Scan for the cell matching the given text and deliver its (x, y) coordinate at center. 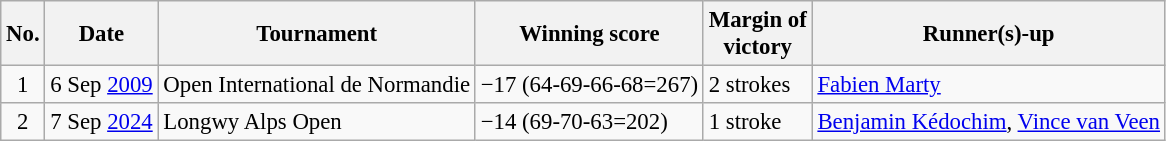
Open International de Normandie (316, 85)
Benjamin Kédochim, Vince van Veen (988, 122)
1 stroke (758, 122)
7 Sep 2024 (102, 122)
2 (23, 122)
Winning score (589, 34)
1 (23, 85)
−14 (69-70-63=202) (589, 122)
6 Sep 2009 (102, 85)
2 strokes (758, 85)
−17 (64-69-66-68=267) (589, 85)
No. (23, 34)
Tournament (316, 34)
Margin ofvictory (758, 34)
Runner(s)-up (988, 34)
Fabien Marty (988, 85)
Date (102, 34)
Longwy Alps Open (316, 122)
